Search for the cell housing the specified text and yield its (x, y) center coordinate. 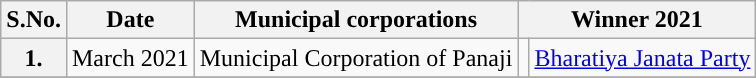
March 2021 (130, 58)
S.No. (34, 20)
Date (130, 20)
Bharatiya Janata Party (642, 58)
Winner 2021 (637, 20)
Municipal corporations (356, 20)
Municipal Corporation of Panaji (356, 58)
1. (34, 58)
